Capture the cell that displays the provided text and extract its [X, Y] central coordinate. 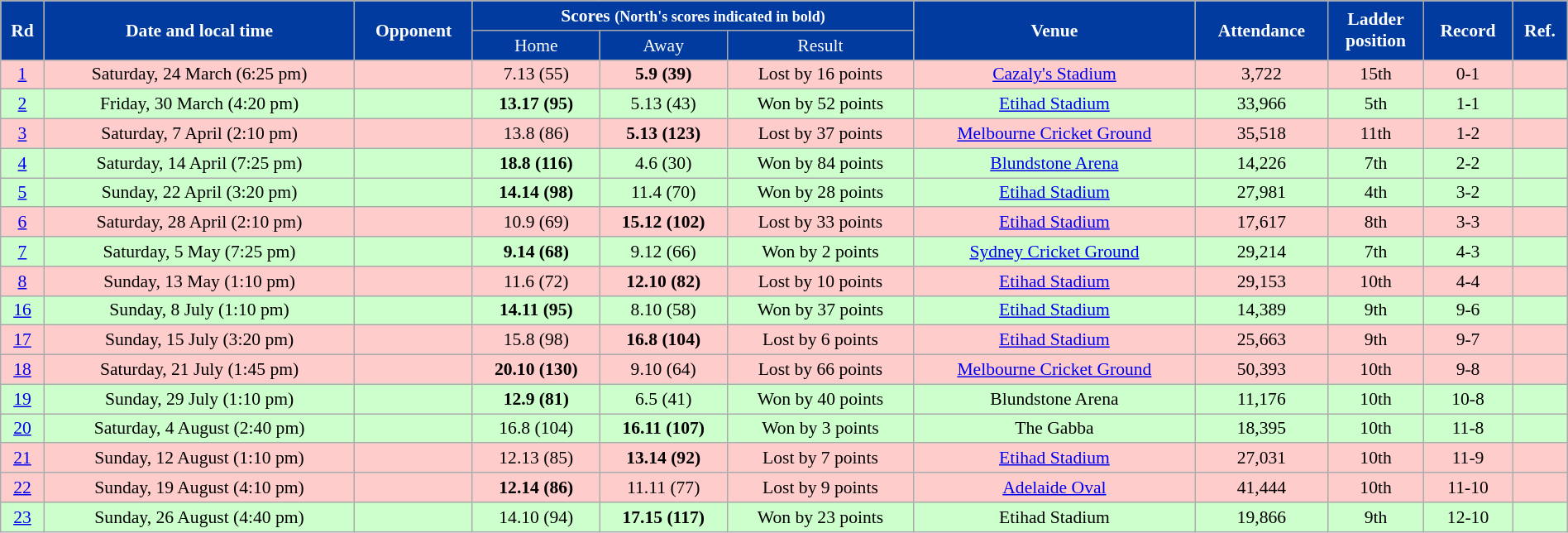
11-10 [1467, 487]
Sunday, 12 August (1:10 pm) [199, 459]
4th [1376, 193]
Scores (North's scores indicated in bold) [693, 16]
10-8 [1467, 399]
Rd [22, 30]
Saturday, 4 August (2:40 pm) [199, 429]
25,663 [1262, 340]
Lost by 37 points [820, 134]
14,226 [1262, 163]
Lost by 66 points [820, 370]
6.5 (41) [663, 399]
Won by 37 points [820, 310]
20 [22, 429]
18 [22, 370]
12.14 (86) [536, 487]
Won by 3 points [820, 429]
2 [22, 104]
19,866 [1262, 517]
12.10 (82) [663, 281]
Lost by 33 points [820, 223]
9-7 [1467, 340]
5.13 (43) [663, 104]
1 [22, 74]
Away [663, 46]
Lost by 9 points [820, 487]
5 [22, 193]
Cazaly's Stadium [1054, 74]
20.10 (130) [536, 370]
9-8 [1467, 370]
2-2 [1467, 163]
12.9 (81) [536, 399]
21 [22, 459]
Venue [1054, 30]
14.10 (94) [536, 517]
Opponent [414, 30]
16.11 (107) [663, 429]
4 [22, 163]
Result [820, 46]
11th [1376, 134]
Won by 23 points [820, 517]
8 [22, 281]
5th [1376, 104]
Sunday, 15 July (3:20 pm) [199, 340]
3-2 [1467, 193]
4.6 (30) [663, 163]
Saturday, 5 May (7:25 pm) [199, 252]
Sunday, 22 April (3:20 pm) [199, 193]
Friday, 30 March (4:20 pm) [199, 104]
Sunday, 29 July (1:10 pm) [199, 399]
18,395 [1262, 429]
0-1 [1467, 74]
Saturday, 28 April (2:10 pm) [199, 223]
Saturday, 24 March (6:25 pm) [199, 74]
50,393 [1262, 370]
8.10 (58) [663, 310]
13.17 (95) [536, 104]
3 [22, 134]
12-10 [1467, 517]
14,389 [1262, 310]
19 [22, 399]
Won by 28 points [820, 193]
5.9 (39) [663, 74]
27,981 [1262, 193]
29,214 [1262, 252]
Home [536, 46]
16 [22, 310]
8th [1376, 223]
22 [22, 487]
9.14 (68) [536, 252]
17 [22, 340]
17.15 (117) [663, 517]
The Gabba [1054, 429]
14.14 (98) [536, 193]
9.12 (66) [663, 252]
11.11 (77) [663, 487]
Sydney Cricket Ground [1054, 252]
9.10 (64) [663, 370]
41,444 [1262, 487]
15th [1376, 74]
Lost by 6 points [820, 340]
1-1 [1467, 104]
Won by 2 points [820, 252]
15.8 (98) [536, 340]
33,966 [1262, 104]
11-9 [1467, 459]
14.11 (95) [536, 310]
27,031 [1262, 459]
7 [22, 252]
35,518 [1262, 134]
Saturday, 21 July (1:45 pm) [199, 370]
11.4 (70) [663, 193]
Won by 40 points [820, 399]
15.12 (102) [663, 223]
4-3 [1467, 252]
11.6 (72) [536, 281]
Won by 52 points [820, 104]
Saturday, 14 April (7:25 pm) [199, 163]
7.13 (55) [536, 74]
5.13 (123) [663, 134]
13.14 (92) [663, 459]
Sunday, 19 August (4:10 pm) [199, 487]
3,722 [1262, 74]
9-6 [1467, 310]
11-8 [1467, 429]
Saturday, 7 April (2:10 pm) [199, 134]
Date and local time [199, 30]
13.8 (86) [536, 134]
12.13 (85) [536, 459]
6 [22, 223]
Ladderposition [1376, 30]
17,617 [1262, 223]
Attendance [1262, 30]
29,153 [1262, 281]
Sunday, 26 August (4:40 pm) [199, 517]
Sunday, 13 May (1:10 pm) [199, 281]
18.8 (116) [536, 163]
Lost by 7 points [820, 459]
Sunday, 8 July (1:10 pm) [199, 310]
10.9 (69) [536, 223]
11,176 [1262, 399]
1-2 [1467, 134]
23 [22, 517]
Record [1467, 30]
Lost by 10 points [820, 281]
Adelaide Oval [1054, 487]
Lost by 16 points [820, 74]
Won by 84 points [820, 163]
3-3 [1467, 223]
4-4 [1467, 281]
Ref. [1540, 30]
